Pinpoint the cell where the given text exists, returning its (X, Y) midpoint coordinate. 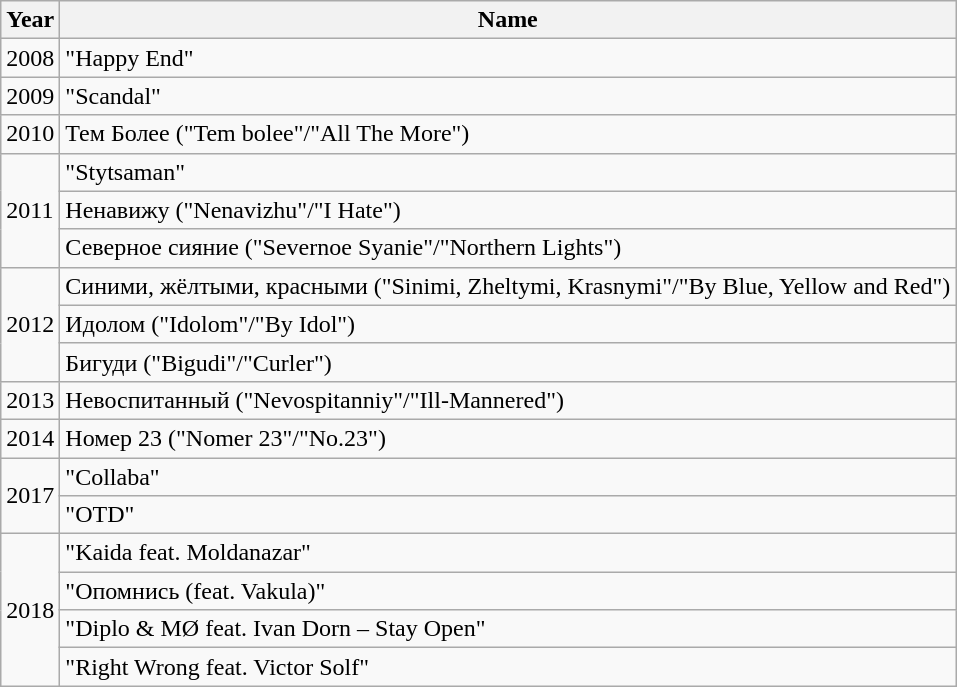
2017 (30, 496)
Северное сияние ("Severnoe Syanie"/"Northern Lights") (508, 248)
"Collaba" (508, 477)
Синими, жёлтыми, красными ("Sinimi, Zheltymi, Krasnymi"/"By Blue, Yellow and Red") (508, 286)
Бигуди ("Bigudi"/"Curler") (508, 362)
2014 (30, 438)
"Happy End" (508, 58)
2008 (30, 58)
"OTD" (508, 515)
Номер 23 ("Nomer 23"/"No.23") (508, 438)
2018 (30, 610)
2012 (30, 324)
"Stytsaman" (508, 172)
2010 (30, 134)
"Diplo & MØ feat. Ivan Dorn – Stay Open" (508, 629)
2011 (30, 210)
2009 (30, 96)
"Right Wrong feat. Victor Solf" (508, 667)
Ненавижу ("Nenavizhu"/"I Hate") (508, 210)
Невоспитанный ("Nevospitanniy"/"Ill-Mannered") (508, 400)
"Kaida feat. Moldanazar" (508, 553)
Тем Более ("Tem bolee"/"All The More") (508, 134)
Name (508, 20)
2013 (30, 400)
"Scandal" (508, 96)
Year (30, 20)
"Опомнись (feat. Vakula)" (508, 591)
Идолом ("Idolom"/"By Idol") (508, 324)
